Return [x, y] of the center of cell containing provided text 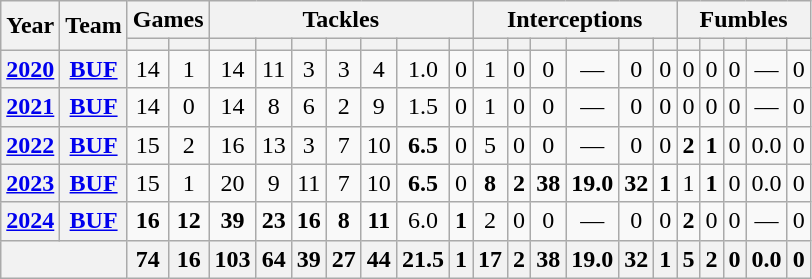
44 [378, 259]
Year [30, 26]
4 [378, 69]
17 [490, 259]
64 [274, 259]
2023 [30, 183]
12 [188, 221]
2022 [30, 145]
1.0 [422, 69]
6 [308, 107]
Games [168, 20]
1.5 [422, 107]
6.0 [422, 221]
27 [344, 259]
103 [232, 259]
21.5 [422, 259]
13 [274, 145]
Fumbles [744, 20]
20 [232, 183]
Team [94, 26]
2021 [30, 107]
2020 [30, 69]
Interceptions [574, 20]
2024 [30, 221]
23 [274, 221]
74 [148, 259]
Tackles [340, 20]
